For the text-containing cell, return its midpoint in (x, y) coordinate format. 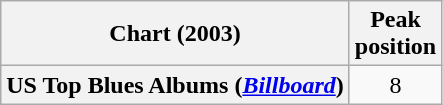
8 (395, 85)
US Top Blues Albums (Billboard) (176, 85)
Peakposition (395, 34)
Chart (2003) (176, 34)
